Search for the cell housing the specified text and yield its [x, y] center coordinate. 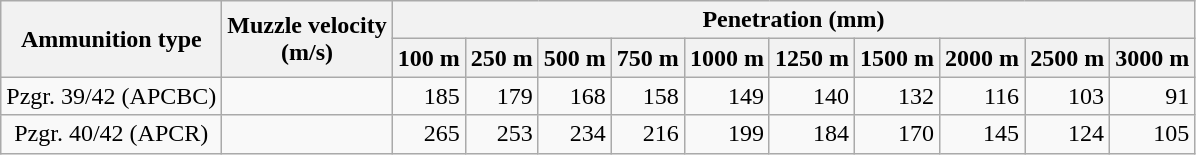
2000 m [982, 58]
253 [502, 134]
1500 m [896, 58]
Muzzle velocity(m/s) [307, 39]
3000 m [1152, 58]
168 [574, 96]
179 [502, 96]
234 [574, 134]
265 [428, 134]
500 m [574, 58]
103 [1068, 96]
185 [428, 96]
184 [812, 134]
100 m [428, 58]
250 m [502, 58]
105 [1152, 134]
170 [896, 134]
145 [982, 134]
132 [896, 96]
2500 m [1068, 58]
Pzgr. 40/42 (APCR) [112, 134]
750 m [648, 58]
149 [726, 96]
124 [1068, 134]
Pzgr. 39/42 (APCBC) [112, 96]
Ammunition type [112, 39]
158 [648, 96]
199 [726, 134]
116 [982, 96]
1250 m [812, 58]
216 [648, 134]
91 [1152, 96]
140 [812, 96]
1000 m [726, 58]
Penetration (mm) [794, 20]
